Identify which cell holds the provided text, then report its [x, y] central coordinate. 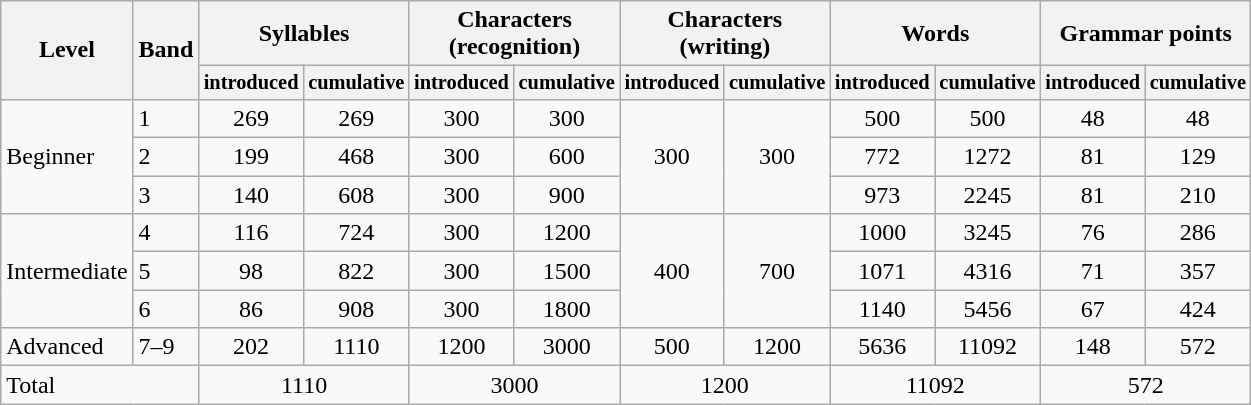
5 [166, 271]
Words [935, 34]
724 [356, 233]
2245 [987, 195]
700 [777, 271]
973 [882, 195]
424 [1198, 309]
4 [166, 233]
67 [1092, 309]
7–9 [166, 347]
822 [356, 271]
Advanced [67, 347]
199 [251, 157]
Beginner [67, 156]
116 [251, 233]
772 [882, 157]
202 [251, 347]
71 [1092, 271]
1140 [882, 309]
Grammar points [1145, 34]
98 [251, 271]
Total [100, 385]
1272 [987, 157]
Characters(writing) [725, 34]
Syllables [304, 34]
Band [166, 50]
1000 [882, 233]
2 [166, 157]
357 [1198, 271]
Characters(recognition) [514, 34]
148 [1092, 347]
908 [356, 309]
86 [251, 309]
Level [67, 50]
600 [567, 157]
6 [166, 309]
5456 [987, 309]
1500 [567, 271]
210 [1198, 195]
900 [567, 195]
468 [356, 157]
1 [166, 118]
400 [672, 271]
4316 [987, 271]
608 [356, 195]
140 [251, 195]
5636 [882, 347]
1800 [567, 309]
3245 [987, 233]
3 [166, 195]
Intermediate [67, 271]
286 [1198, 233]
129 [1198, 157]
1071 [882, 271]
76 [1092, 233]
